Pinpoint the cell where the given text exists, returning its [x, y] midpoint coordinate. 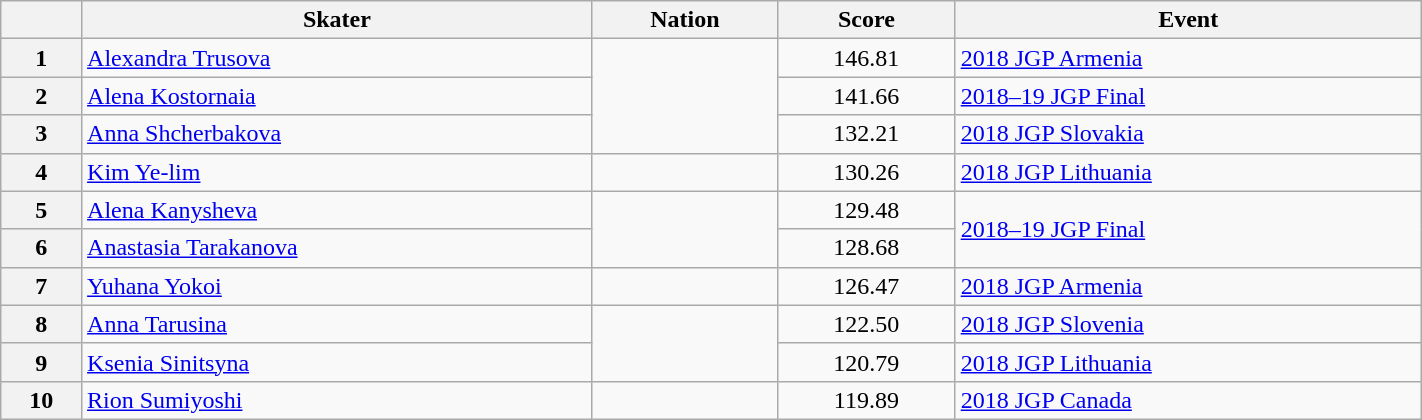
120.79 [867, 362]
7 [42, 286]
Alexandra Trusova [338, 58]
10 [42, 400]
Ksenia Sinitsyna [338, 362]
9 [42, 362]
3 [42, 134]
130.26 [867, 172]
8 [42, 324]
2018 JGP Slovenia [1188, 324]
Anna Shcherbakova [338, 134]
122.50 [867, 324]
129.48 [867, 210]
128.68 [867, 248]
Anna Tarusina [338, 324]
141.66 [867, 96]
1 [42, 58]
6 [42, 248]
Skater [338, 20]
146.81 [867, 58]
Anastasia Tarakanova [338, 248]
Event [1188, 20]
Yuhana Yokoi [338, 286]
Alena Kanysheva [338, 210]
119.89 [867, 400]
5 [42, 210]
2018 JGP Canada [1188, 400]
Score [867, 20]
132.21 [867, 134]
2 [42, 96]
Nation [684, 20]
Kim Ye-lim [338, 172]
Alena Kostornaia [338, 96]
Rion Sumiyoshi [338, 400]
4 [42, 172]
126.47 [867, 286]
2018 JGP Slovakia [1188, 134]
